Pinpoint the cell where the given text exists, returning its (X, Y) midpoint coordinate. 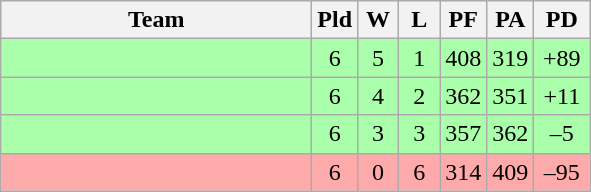
W (378, 20)
409 (510, 172)
Team (156, 20)
–5 (562, 134)
5 (378, 58)
PD (562, 20)
PA (510, 20)
0 (378, 172)
314 (464, 172)
Pld (335, 20)
L (420, 20)
319 (510, 58)
–95 (562, 172)
1 (420, 58)
357 (464, 134)
+89 (562, 58)
4 (378, 96)
PF (464, 20)
351 (510, 96)
+11 (562, 96)
2 (420, 96)
408 (464, 58)
